For the text-containing cell, return its midpoint in (x, y) coordinate format. 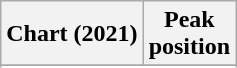
Chart (2021) (72, 34)
Peakposition (189, 34)
